Identify which cell holds the provided text, then report its [x, y] central coordinate. 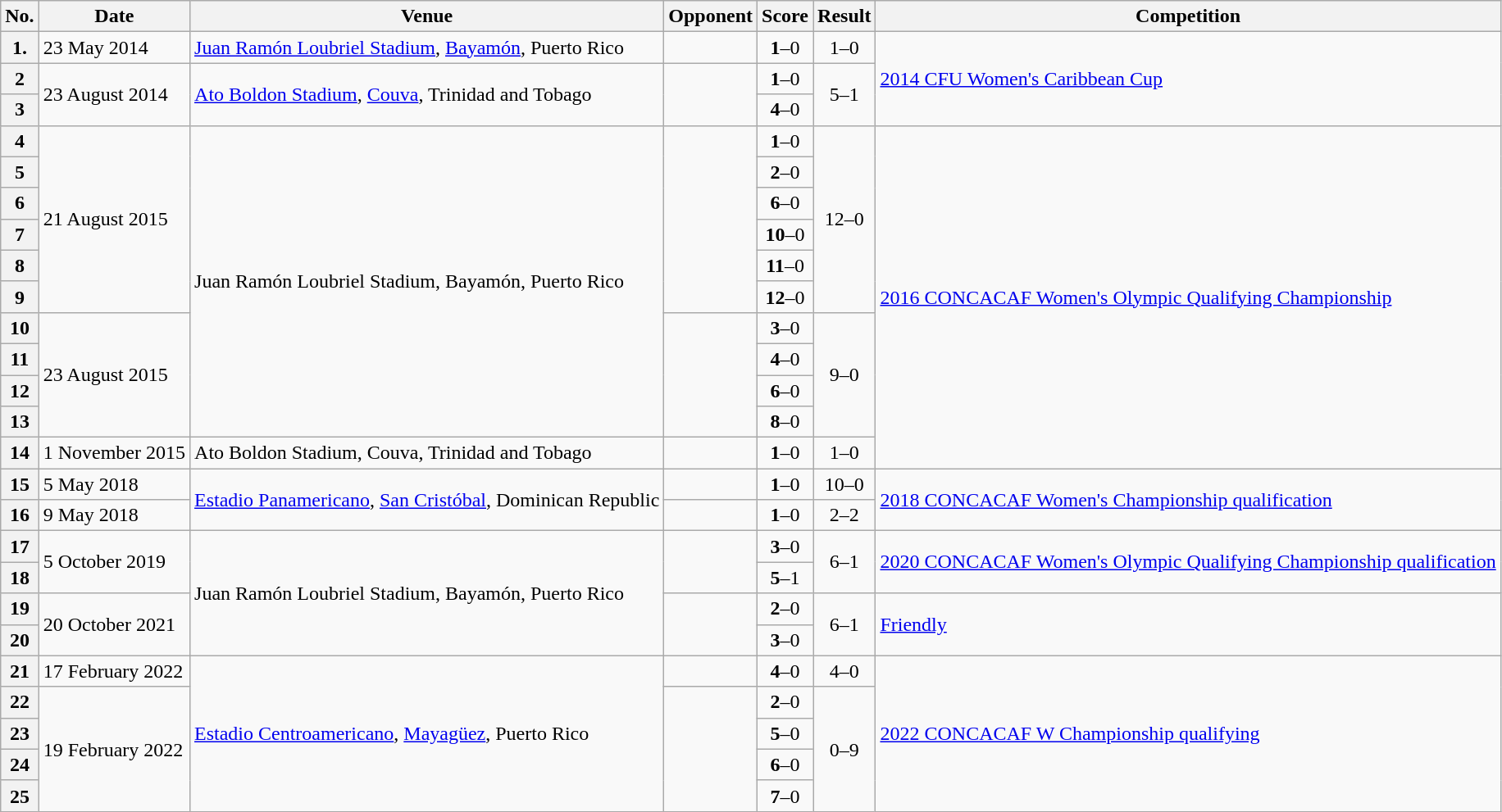
12 [20, 391]
Estadio Centroamericano, Mayagüez, Puerto Rico [427, 733]
21 August 2015 [114, 219]
1 November 2015 [114, 453]
Friendly [1188, 624]
23 May 2014 [114, 48]
19 February 2022 [114, 749]
2020 CONCACAF Women's Olympic Qualifying Championship qualification [1188, 562]
Opponent [711, 16]
9 May 2018 [114, 515]
9 [20, 297]
Competition [1188, 16]
16 [20, 515]
17 [20, 547]
8–0 [785, 422]
15 [20, 484]
6 [20, 203]
0–9 [844, 749]
5–0 [785, 733]
2018 CONCACAF Women's Championship qualification [1188, 500]
24 [20, 764]
25 [20, 796]
13 [20, 422]
2014 CFU Women's Caribbean Cup [1188, 79]
20 [20, 640]
2–2 [844, 515]
14 [20, 453]
8 [20, 265]
5 [20, 172]
22 [20, 702]
9–0 [844, 374]
23 August 2014 [114, 94]
19 [20, 609]
4 [20, 141]
Score [785, 16]
11–0 [785, 265]
Result [844, 16]
2022 CONCACAF W Championship qualifying [1188, 733]
7–0 [785, 796]
5 October 2019 [114, 562]
No. [20, 16]
Venue [427, 16]
2 [20, 79]
10 [20, 328]
2016 CONCACAF Women's Olympic Qualifying Championship [1188, 297]
23 [20, 733]
1. [20, 48]
11 [20, 359]
5 May 2018 [114, 484]
21 [20, 671]
17 February 2022 [114, 671]
23 August 2015 [114, 374]
Date [114, 16]
20 October 2021 [114, 624]
7 [20, 234]
18 [20, 578]
3 [20, 110]
Estadio Panamericano, San Cristóbal, Dominican Republic [427, 500]
